Extract the (X, Y) coordinate from the center of the cell holding the provided text.  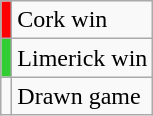
Limerick win (82, 58)
Cork win (82, 20)
Drawn game (82, 96)
